Provide the [x, y] coordinate of the cell's center where the given text is located.  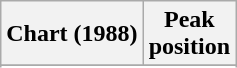
Peakposition [189, 34]
Chart (1988) [72, 34]
